From the cell containing the given text, extract its center point as (X, Y) coordinate. 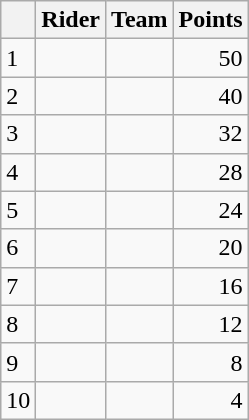
20 (210, 248)
5 (18, 210)
12 (210, 324)
6 (18, 248)
Points (210, 20)
50 (210, 58)
Team (140, 20)
10 (18, 400)
2 (18, 96)
28 (210, 172)
3 (18, 134)
7 (18, 286)
1 (18, 58)
9 (18, 362)
40 (210, 96)
32 (210, 134)
24 (210, 210)
16 (210, 286)
Rider (71, 20)
